Pinpoint the cell where the given text exists, returning its [X, Y] midpoint coordinate. 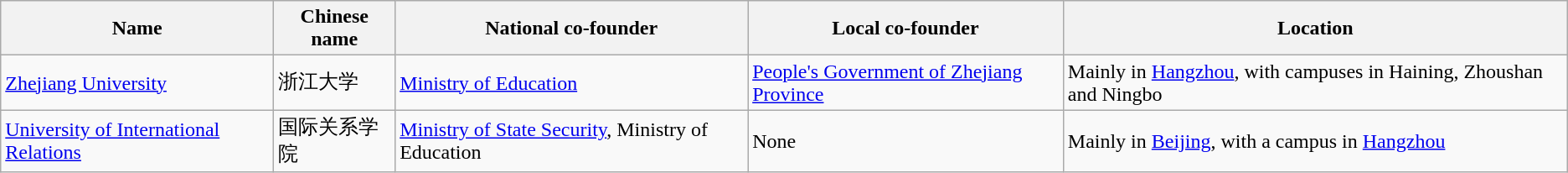
Mainly in Beijing, with a campus in Hangzhou [1315, 141]
Ministry of Education [571, 82]
None [906, 141]
国际关系学院 [335, 141]
Mainly in Hangzhou, with campuses in Haining, Zhoushan and Ningbo [1315, 82]
Zhejiang University [137, 82]
Name [137, 29]
Ministry of State Security, Ministry of Education [571, 141]
浙江大学 [335, 82]
Local co-founder [906, 29]
People's Government of Zhejiang Province [906, 82]
Chinese name [335, 29]
National co-founder [571, 29]
Location [1315, 29]
University of International Relations [137, 141]
